For the text-containing cell, return its midpoint in (x, y) coordinate format. 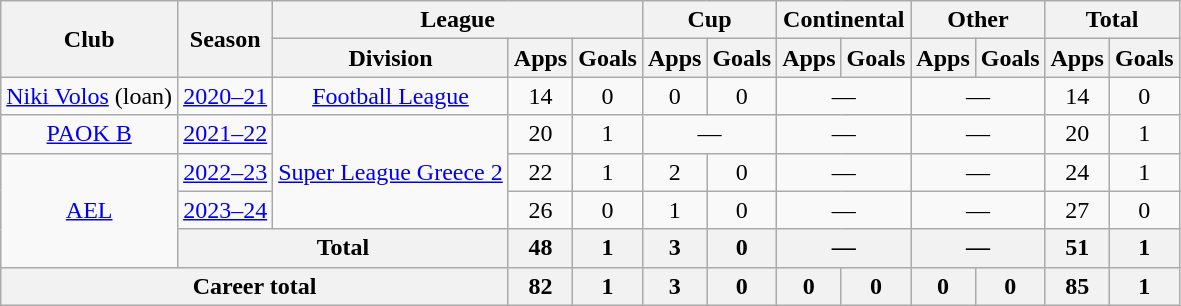
2022–23 (226, 172)
Career total (255, 286)
2023–24 (226, 210)
Cup (709, 20)
51 (1077, 248)
24 (1077, 172)
22 (540, 172)
Club (90, 39)
Niki Volos (loan) (90, 96)
2020–21 (226, 96)
27 (1077, 210)
Other (978, 20)
85 (1077, 286)
Division (391, 58)
AEL (90, 210)
Season (226, 39)
2 (674, 172)
PAOK B (90, 134)
48 (540, 248)
Continental (844, 20)
Football League (391, 96)
2021–22 (226, 134)
82 (540, 286)
26 (540, 210)
League (458, 20)
Super League Greece 2 (391, 172)
